Search for the cell housing the specified text and yield its [x, y] center coordinate. 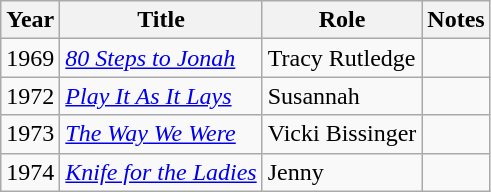
Title [161, 20]
Jenny [342, 172]
Susannah [342, 96]
1973 [30, 134]
The Way We Were [161, 134]
1969 [30, 58]
Tracy Rutledge [342, 58]
Year [30, 20]
80 Steps to Jonah [161, 58]
Role [342, 20]
Vicki Bissinger [342, 134]
Notes [456, 20]
1974 [30, 172]
Play It As It Lays [161, 96]
1972 [30, 96]
Knife for the Ladies [161, 172]
